Locate the cell with the specified text and output its (x, y) center coordinate. 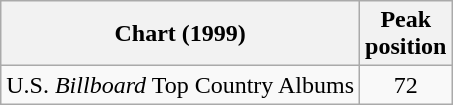
Peakposition (406, 34)
Chart (1999) (180, 34)
72 (406, 85)
U.S. Billboard Top Country Albums (180, 85)
